Return the [X, Y] coordinate for the center point of the cell that contains the specified text.  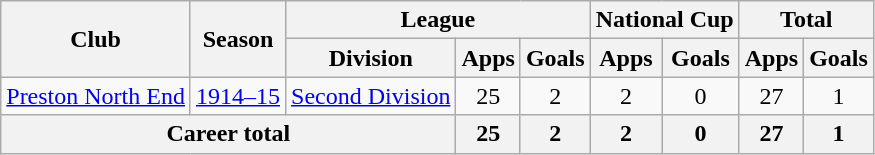
Season [238, 39]
Preston North End [96, 96]
Second Division [371, 96]
Club [96, 39]
Total [806, 20]
League [438, 20]
Division [371, 58]
1914–15 [238, 96]
Career total [228, 134]
National Cup [664, 20]
